Find where the given text appears and provide that cell's center as [x, y] coordinate. 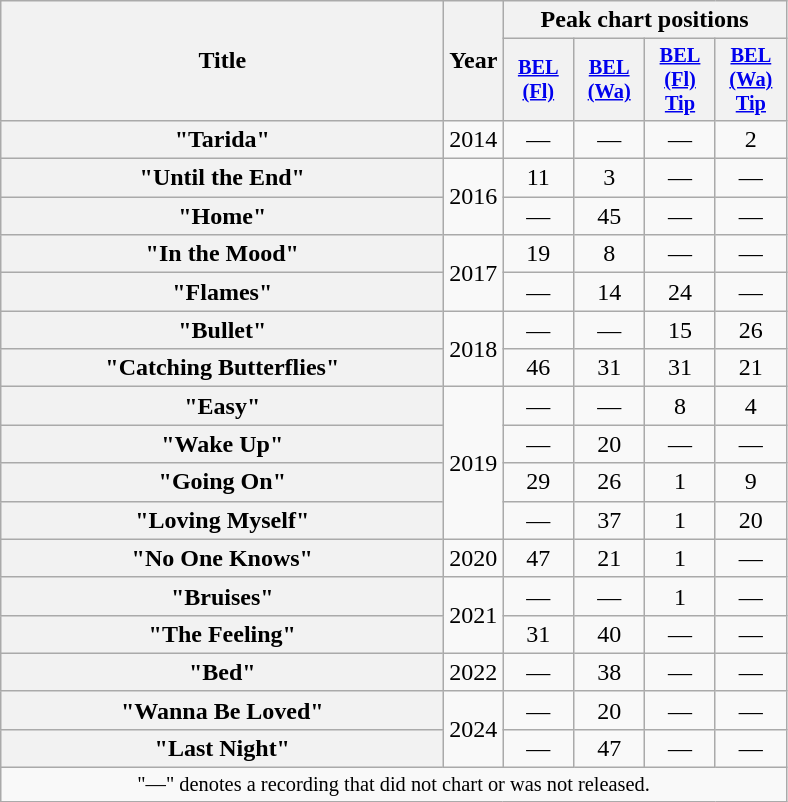
9 [750, 482]
45 [610, 216]
BEL(Fl)Tip [680, 80]
2021 [474, 615]
"Home" [222, 216]
2024 [474, 729]
2018 [474, 349]
Title [222, 61]
"Wanna Be Loved" [222, 710]
"Bullet" [222, 330]
19 [538, 254]
"Bruises" [222, 596]
Peak chart positions [644, 20]
"Tarida" [222, 139]
"Last Night" [222, 748]
BEL(Fl) [538, 80]
38 [610, 672]
"Loving Myself" [222, 520]
11 [538, 178]
4 [750, 406]
2019 [474, 463]
2017 [474, 273]
"Catching Butterflies" [222, 368]
BEL(Wa) [610, 80]
3 [610, 178]
"Wake Up" [222, 444]
"Bed" [222, 672]
"In the Mood" [222, 254]
2022 [474, 672]
"No One Knows" [222, 558]
Year [474, 61]
"Easy" [222, 406]
14 [610, 292]
"Going On" [222, 482]
15 [680, 330]
"Until the End" [222, 178]
37 [610, 520]
2016 [474, 197]
40 [610, 634]
2020 [474, 558]
BEL(Wa)Tip [750, 80]
"—" denotes a recording that did not chart or was not released. [394, 785]
24 [680, 292]
29 [538, 482]
"The Feeling" [222, 634]
"Flames" [222, 292]
2 [750, 139]
46 [538, 368]
2014 [474, 139]
